Return (X, Y) of the center of cell containing provided text 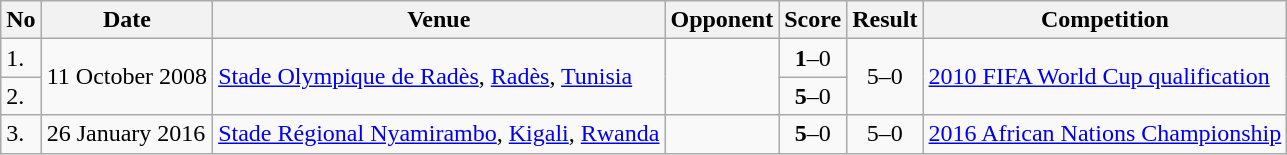
Stade Olympique de Radès, Radès, Tunisia (439, 77)
11 October 2008 (126, 77)
Result (885, 20)
2016 African Nations Championship (1105, 134)
Opponent (722, 20)
26 January 2016 (126, 134)
Stade Régional Nyamirambo, Kigali, Rwanda (439, 134)
3. (21, 134)
2010 FIFA World Cup qualification (1105, 77)
1–0 (813, 58)
2. (21, 96)
Date (126, 20)
Competition (1105, 20)
1. (21, 58)
No (21, 20)
Venue (439, 20)
Score (813, 20)
